Extract the (x, y) coordinate from the center of the cell holding the provided text.  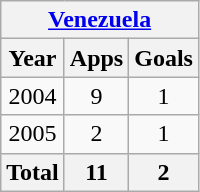
Year (33, 58)
11 (96, 172)
Apps (96, 58)
Venezuela (100, 20)
Goals (164, 58)
9 (96, 96)
2004 (33, 96)
Total (33, 172)
2005 (33, 134)
